Detect which cell encompasses the target text, then output its (x, y) center coordinate. 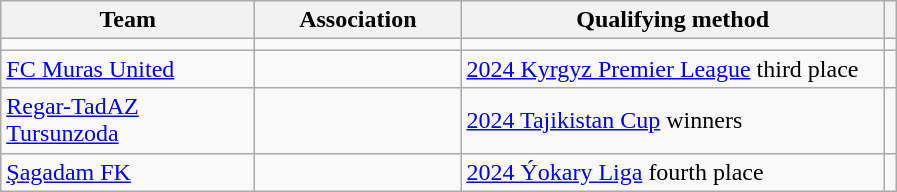
2024 Kyrgyz Premier League third place (673, 69)
FC Muras United (128, 69)
Qualifying method (673, 20)
2024 Tajikistan Cup winners (673, 120)
Regar-TadAZ Tursunzoda (128, 120)
Association (358, 20)
2024 Ýokary Liga fourth place (673, 172)
Şagadam FK (128, 172)
Team (128, 20)
